Detect which cell encompasses the target text, then output its [x, y] center coordinate. 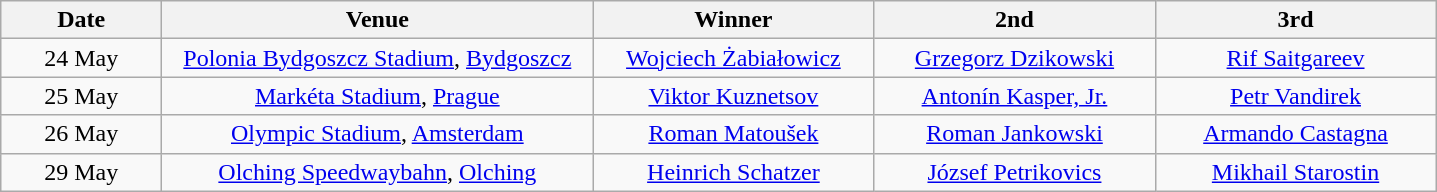
3rd [1296, 20]
Heinrich Schatzer [734, 172]
Roman Jankowski [1014, 134]
Viktor Kuznetsov [734, 96]
Grzegorz Dzikowski [1014, 58]
Date [82, 20]
Antonín Kasper, Jr. [1014, 96]
Markéta Stadium, Prague [378, 96]
Petr Vandirek [1296, 96]
Roman Matoušek [734, 134]
Polonia Bydgoszcz Stadium, Bydgoszcz [378, 58]
29 May [82, 172]
Venue [378, 20]
Wojciech Żabiałowicz [734, 58]
2nd [1014, 20]
Armando Castagna [1296, 134]
Olching Speedwaybahn, Olching [378, 172]
Olympic Stadium, Amsterdam [378, 134]
József Petrikovics [1014, 172]
Rif Saitgareev [1296, 58]
Mikhail Starostin [1296, 172]
25 May [82, 96]
26 May [82, 134]
Winner [734, 20]
24 May [82, 58]
